Provide the (X, Y) coordinate of the cell's center where the given text is located.  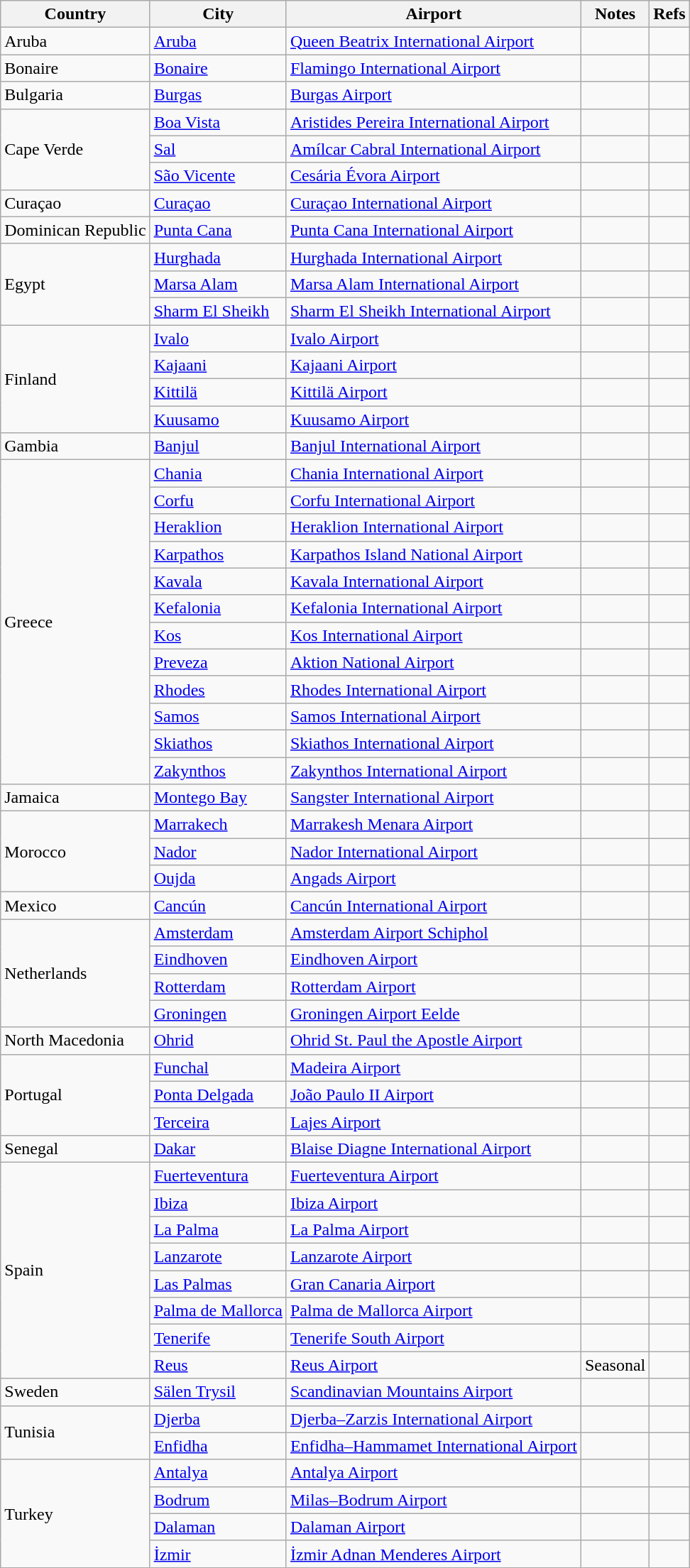
Bulgaria (75, 95)
La Palma (218, 1230)
Dalaman Airport (433, 1527)
Cancún International Airport (433, 906)
Jamaica (75, 798)
Las Palmas (218, 1284)
Karpathos (218, 554)
Cancún (218, 906)
Reus (218, 1365)
Rotterdam (218, 987)
Kefalonia (218, 608)
Sweden (75, 1392)
Kos (218, 635)
Marsa Alam International Airport (433, 284)
Tunisia (75, 1432)
Nador International Airport (433, 852)
Greece (75, 622)
Ibiza (218, 1203)
Milas–Bodrum Airport (433, 1500)
Bodrum (218, 1500)
Samos (218, 716)
Corfu (218, 500)
Samos International Airport (433, 716)
Fuerteventura (218, 1175)
Notes (615, 14)
Banjul (218, 446)
Country (75, 14)
Marsa Alam (218, 284)
Chania (218, 473)
Nador (218, 852)
Karpathos Island National Airport (433, 554)
Punta Cana International Airport (433, 230)
Marrakech (218, 825)
Zakynthos (218, 770)
Groningen Airport Eelde (433, 1014)
Portugal (75, 1095)
Kajaani (218, 366)
Ohrid (218, 1041)
Burgas (218, 95)
Enfidha (218, 1446)
Egypt (75, 284)
Kavala International Airport (433, 581)
Dalaman (218, 1527)
Marrakesh Menara Airport (433, 825)
Palma de Mallorca Airport (433, 1311)
Skiathos (218, 743)
Ivalo (218, 339)
Rhodes (218, 689)
Kefalonia International Airport (433, 608)
Kajaani Airport (433, 366)
Aktion National Airport (433, 662)
Amsterdam Airport Schiphol (433, 933)
Sharm El Sheikh International Airport (433, 311)
Lajes Airport (433, 1122)
Aristides Pereira International Airport (433, 122)
Senegal (75, 1148)
Terceira (218, 1122)
Rotterdam Airport (433, 987)
Kavala (218, 581)
Groningen (218, 1014)
Heraklion (218, 527)
Amsterdam (218, 933)
Spain (75, 1270)
Reus Airport (433, 1365)
Corfu International Airport (433, 500)
Eindhoven Airport (433, 960)
Kuusamo (218, 420)
Eindhoven (218, 960)
Angads Airport (433, 879)
Boa Vista (218, 122)
Enfidha–Hammamet International Airport (433, 1446)
Finland (75, 379)
Heraklion International Airport (433, 527)
Scandinavian Mountains Airport (433, 1392)
Antalya Airport (433, 1473)
Chania International Airport (433, 473)
Amílcar Cabral International Airport (433, 149)
Mexico (75, 906)
Cesária Évora Airport (433, 176)
Blaise Diagne International Airport (433, 1148)
Madeira Airport (433, 1068)
Djerba (218, 1419)
Kittilä (218, 393)
Funchal (218, 1068)
Airport (433, 14)
Lanzarote (218, 1257)
Gran Canaria Airport (433, 1284)
Antalya (218, 1473)
Preveza (218, 662)
Ponta Delgada (218, 1095)
João Paulo II Airport (433, 1095)
İzmir (218, 1554)
Ibiza Airport (433, 1203)
Palma de Mallorca (218, 1311)
Rhodes International Airport (433, 689)
Sangster International Airport (433, 798)
Zakynthos International Airport (433, 770)
São Vicente (218, 176)
Lanzarote Airport (433, 1257)
Tenerife South Airport (433, 1338)
Morocco (75, 852)
Curaçao International Airport (433, 203)
Turkey (75, 1513)
Kos International Airport (433, 635)
Refs (669, 14)
Kuusamo Airport (433, 420)
Dominican Republic (75, 230)
Punta Cana (218, 230)
Montego Bay (218, 798)
Oujda (218, 879)
Fuerteventura Airport (433, 1175)
Banjul International Airport (433, 446)
Ohrid St. Paul the Apostle Airport (433, 1041)
City (218, 14)
Queen Beatrix International Airport (433, 41)
Djerba–Zarzis International Airport (433, 1419)
Hurghada (218, 257)
Skiathos International Airport (433, 743)
Tenerife (218, 1338)
Burgas Airport (433, 95)
Seasonal (615, 1365)
La Palma Airport (433, 1230)
Gambia (75, 446)
Ivalo Airport (433, 339)
Sälen Trysil (218, 1392)
North Macedonia (75, 1041)
Cape Verde (75, 149)
Flamingo International Airport (433, 68)
İzmir Adnan Menderes Airport (433, 1554)
Sharm El Sheikh (218, 311)
Kittilä Airport (433, 393)
Dakar (218, 1148)
Sal (218, 149)
Hurghada International Airport (433, 257)
Netherlands (75, 973)
